Search for the cell housing the specified text and yield its (x, y) center coordinate. 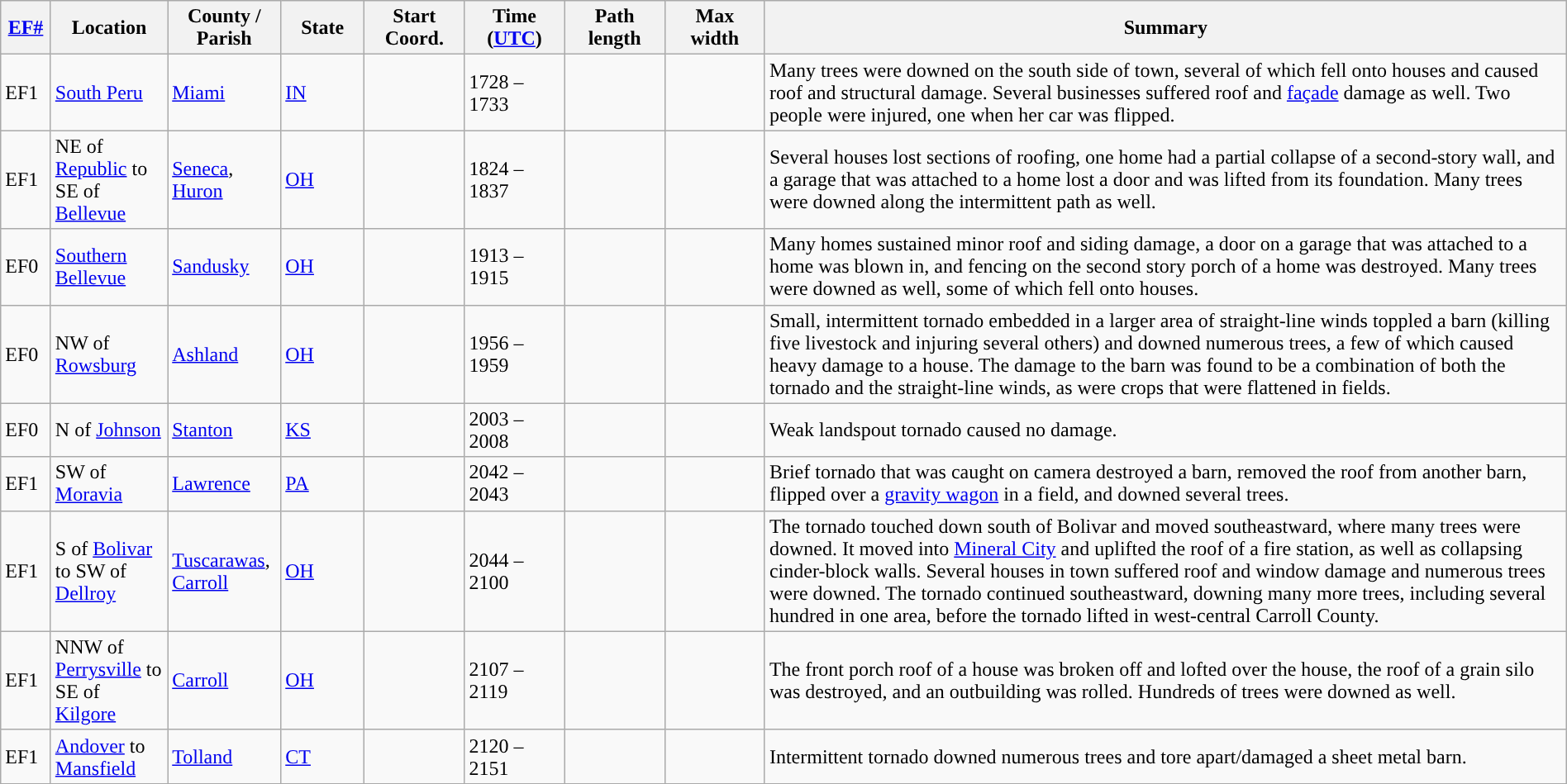
State (322, 28)
1956 – 1959 (514, 354)
Carroll (225, 681)
KS (322, 430)
SW of Moravia (109, 484)
2042 – 2043 (514, 484)
Miami (225, 93)
Time (UTC) (514, 28)
Lawrence (225, 484)
CT (322, 757)
S of Bolivar to SW of Dellroy (109, 571)
Path length (615, 28)
Location (109, 28)
County / Parish (225, 28)
1913 – 1915 (514, 267)
EF# (26, 28)
2120 – 2151 (514, 757)
Weak landspout tornado caused no damage. (1165, 430)
NE of Republic to SE of Bellevue (109, 180)
NW of Rowsburg (109, 354)
PA (322, 484)
2044 – 2100 (514, 571)
Summary (1165, 28)
Tolland (225, 757)
Sandusky (225, 267)
Seneca, Huron (225, 180)
N of Johnson (109, 430)
IN (322, 93)
Southern Bellevue (109, 267)
NNW of Perrysville to SE of Kilgore (109, 681)
Max width (714, 28)
1728 – 1733 (514, 93)
South Peru (109, 93)
Start Coord. (415, 28)
Stanton (225, 430)
2107 – 2119 (514, 681)
Andover to Mansfield (109, 757)
Intermittent tornado downed numerous trees and tore apart/damaged a sheet metal barn. (1165, 757)
1824 – 1837 (514, 180)
Tuscarawas, Carroll (225, 571)
2003 – 2008 (514, 430)
Ashland (225, 354)
